Locate the cell with the specified text and output its (X, Y) center coordinate. 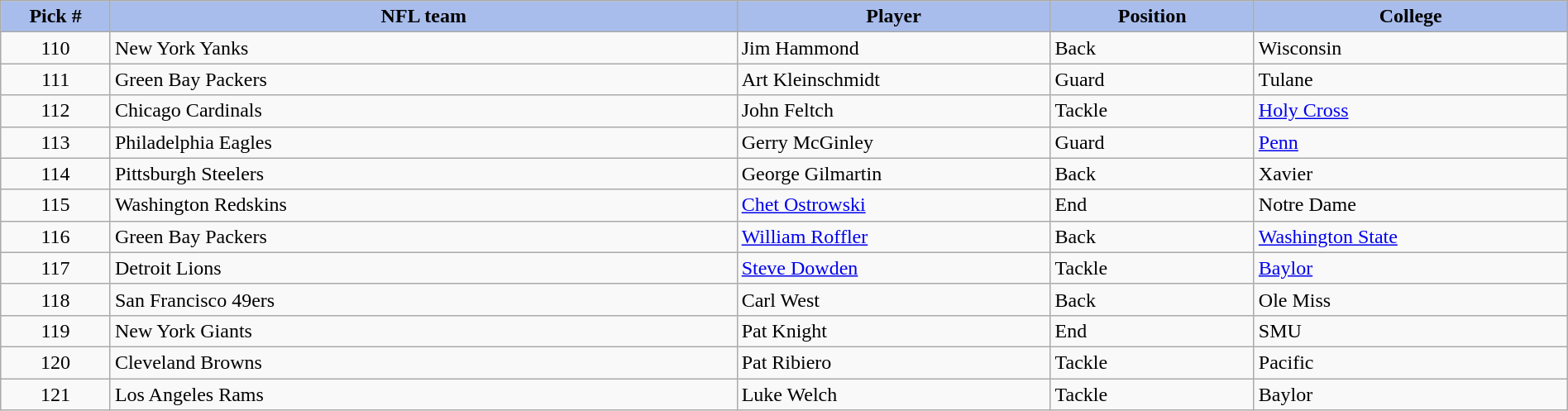
117 (56, 268)
114 (56, 174)
Pat Ribiero (893, 362)
Chet Ostrowski (893, 205)
Washington Redskins (423, 205)
New York Giants (423, 331)
Holy Cross (1411, 111)
Carl West (893, 299)
Gerry McGinley (893, 142)
Chicago Cardinals (423, 111)
Detroit Lions (423, 268)
Washington State (1411, 237)
Wisconsin (1411, 48)
112 (56, 111)
San Francisco 49ers (423, 299)
113 (56, 142)
Notre Dame (1411, 205)
Steve Dowden (893, 268)
Pacific (1411, 362)
Philadelphia Eagles (423, 142)
Pittsburgh Steelers (423, 174)
Luke Welch (893, 394)
110 (56, 48)
121 (56, 394)
George Gilmartin (893, 174)
Cleveland Browns (423, 362)
Art Kleinschmidt (893, 79)
SMU (1411, 331)
Los Angeles Rams (423, 394)
College (1411, 17)
111 (56, 79)
116 (56, 237)
Penn (1411, 142)
Pat Knight (893, 331)
Pick # (56, 17)
Tulane (1411, 79)
New York Yanks (423, 48)
Player (893, 17)
119 (56, 331)
Jim Hammond (893, 48)
Xavier (1411, 174)
John Feltch (893, 111)
Ole Miss (1411, 299)
NFL team (423, 17)
118 (56, 299)
120 (56, 362)
115 (56, 205)
Position (1152, 17)
William Roffler (893, 237)
